Extract the [X, Y] coordinate from the center of the cell holding the provided text.  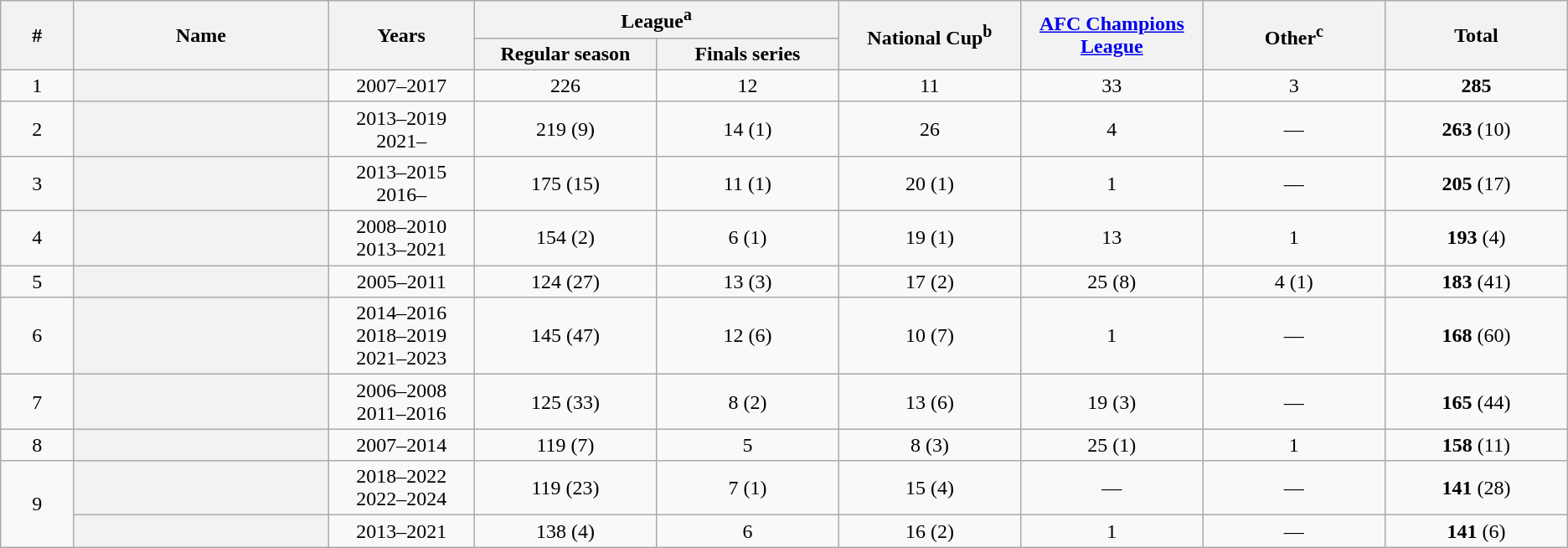
11 [930, 85]
17 (2) [930, 282]
Leaguea [657, 20]
141 (28) [1477, 488]
11 (1) [747, 183]
193 (4) [1477, 238]
33 [1112, 85]
7 (1) [747, 488]
183 (41) [1477, 282]
2018–20222022–2024 [401, 488]
8 [37, 445]
141 (6) [1477, 531]
13 [1112, 238]
13 (3) [747, 282]
13 (6) [930, 402]
2005–2011 [401, 282]
119 (7) [565, 445]
2013–20192021– [401, 129]
20 (1) [930, 183]
6 (1) [747, 238]
168 (60) [1477, 336]
19 (1) [930, 238]
158 (11) [1477, 445]
Years [401, 35]
219 (9) [565, 129]
2007–2014 [401, 445]
AFC Champions League [1112, 35]
7 [37, 402]
226 [565, 85]
165 (44) [1477, 402]
Name [201, 35]
National Cupb [930, 35]
25 (8) [1112, 282]
4 (1) [1293, 282]
205 (17) [1477, 183]
285 [1477, 85]
175 (15) [565, 183]
138 (4) [565, 531]
Total [1477, 35]
26 [930, 129]
12 (6) [747, 336]
154 (2) [565, 238]
124 (27) [565, 282]
2014–20162018–20192021–2023 [401, 336]
2007–2017 [401, 85]
25 (1) [1112, 445]
Regular season [565, 54]
Finals series [747, 54]
9 [37, 504]
2013–2021 [401, 531]
2008–20102013–2021 [401, 238]
10 (7) [930, 336]
Otherc [1293, 35]
16 (2) [930, 531]
2 [37, 129]
2006–20082011–2016 [401, 402]
12 [747, 85]
263 (10) [1477, 129]
# [37, 35]
19 (3) [1112, 402]
2013–20152016– [401, 183]
8 (3) [930, 445]
119 (23) [565, 488]
145 (47) [565, 336]
15 (4) [930, 488]
125 (33) [565, 402]
14 (1) [747, 129]
8 (2) [747, 402]
